Output the (x, y) coordinate of the center of the cell containing the given text.  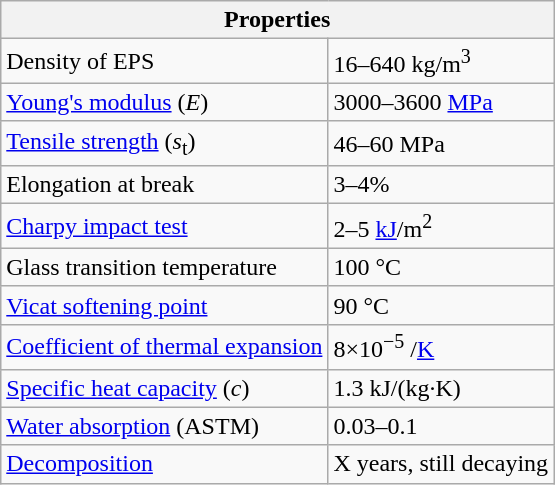
1.3 kJ/(kg·K) (441, 388)
3000–3600 MPa (441, 102)
8×10−5 /K (441, 348)
Density of EPS (164, 62)
Vicat softening point (164, 305)
90 °C (441, 305)
Young's modulus (E) (164, 102)
2–5 kJ/m2 (441, 226)
Charpy impact test (164, 226)
Tensile strength (st) (164, 143)
Properties (278, 20)
Glass transition temperature (164, 267)
Water absorption (ASTM) (164, 426)
Decomposition (164, 464)
100 °C (441, 267)
Elongation at break (164, 185)
46–60 MPa (441, 143)
Coefficient of thermal expansion (164, 348)
0.03–0.1 (441, 426)
16–640 kg/m3 (441, 62)
X years, still decaying (441, 464)
3–4% (441, 185)
Specific heat capacity (c) (164, 388)
